Return [X, Y] of the center of cell containing provided text 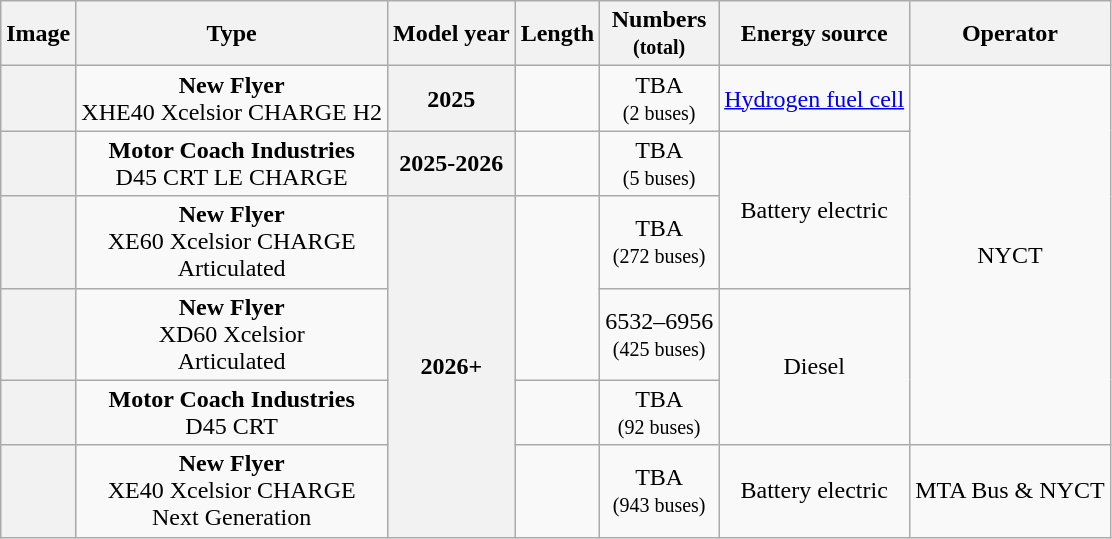
Motor Coach IndustriesD45 CRT [232, 412]
Energy source [814, 34]
Type [232, 34]
NYCT [1010, 256]
2026+ [451, 366]
New FlyerXE40 Xcelsior CHARGENext Generation [232, 491]
MTA Bus & NYCT [1010, 491]
TBA(2 buses) [660, 98]
New FlyerXD60 XcelsiorArticulated [232, 334]
Hydrogen fuel cell [814, 98]
TBA(5 buses) [660, 164]
TBA(943 buses) [660, 491]
Motor Coach IndustriesD45 CRT LE CHARGE [232, 164]
New FlyerXHE40 Xcelsior CHARGE H2 [232, 98]
Model year [451, 34]
Length [557, 34]
Image [38, 34]
New FlyerXE60 Xcelsior CHARGEArticulated [232, 242]
Numbers(total) [660, 34]
TBA(92 buses) [660, 412]
Operator [1010, 34]
2025-2026 [451, 164]
2025 [451, 98]
6532–6956(425 buses) [660, 334]
TBA(272 buses) [660, 242]
Diesel [814, 366]
